Pinpoint the cell where the given text exists, returning its [x, y] midpoint coordinate. 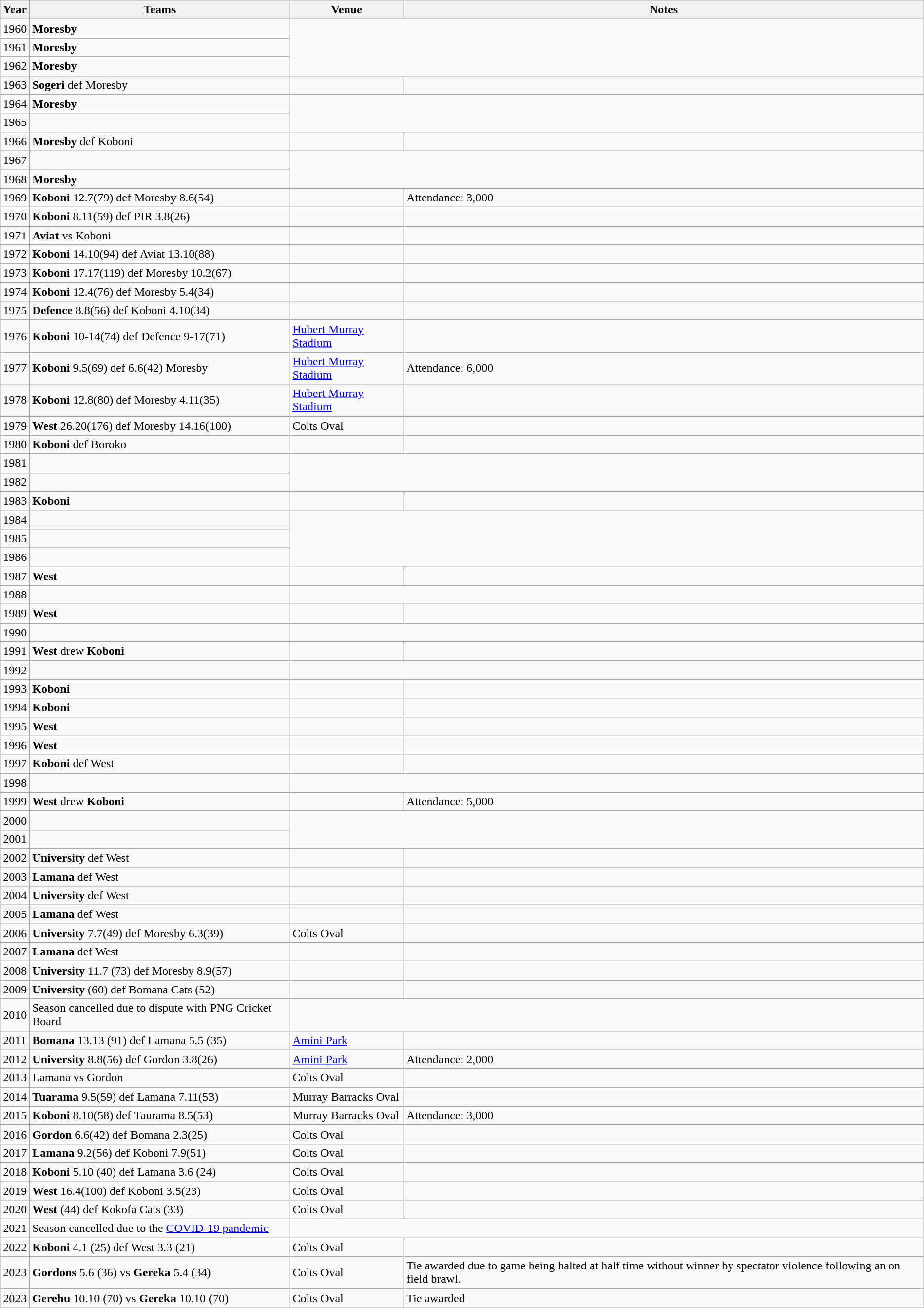
1971 [15, 236]
1989 [15, 614]
1981 [15, 463]
West 26.20(176) def Moresby 14.16(100) [160, 426]
Venue [346, 10]
1973 [15, 273]
Koboni 4.1 (25) def West 3.3 (21) [160, 1247]
Koboni 8.10(58) def Taurama 8.5(53) [160, 1115]
2019 [15, 1190]
1962 [15, 66]
Gerehu 10.10 (70) vs Gereka 10.10 (70) [160, 1298]
Attendance: 2,000 [664, 1059]
2021 [15, 1229]
Aviat vs Koboni [160, 236]
Koboni 14.10(94) def Aviat 13.10(88) [160, 254]
1963 [15, 85]
Season cancelled due to dispute with PNG Cricket Board [160, 1015]
1972 [15, 254]
2016 [15, 1134]
Koboni def Boroko [160, 444]
1974 [15, 292]
1996 [15, 745]
2008 [15, 971]
1965 [15, 122]
2015 [15, 1115]
1992 [15, 670]
1969 [15, 198]
2018 [15, 1172]
1994 [15, 708]
2010 [15, 1015]
Koboni 12.4(76) def Moresby 5.4(34) [160, 292]
University 7.7(49) def Moresby 6.3(39) [160, 933]
Tuarama 9.5(59) def Lamana 7.11(53) [160, 1097]
1990 [15, 633]
1988 [15, 595]
1980 [15, 444]
Koboni 17.17(119) def Moresby 10.2(67) [160, 273]
Koboni 10-14(74) def Defence 9-17(71) [160, 336]
Lamana 9.2(56) def Koboni 7.9(51) [160, 1153]
2009 [15, 990]
Attendance: 5,000 [664, 801]
West 16.4(100) def Koboni 3.5(23) [160, 1190]
Gordon 6.6(42) def Bomana 2.3(25) [160, 1134]
2020 [15, 1210]
Moresby def Koboni [160, 141]
1978 [15, 400]
1964 [15, 104]
1998 [15, 783]
1982 [15, 482]
2001 [15, 839]
1986 [15, 557]
2022 [15, 1247]
1979 [15, 426]
Attendance: 6,000 [664, 368]
2006 [15, 933]
1993 [15, 689]
1995 [15, 726]
2011 [15, 1040]
1975 [15, 311]
1985 [15, 538]
2012 [15, 1059]
Koboni def West [160, 764]
University (60) def Bomana Cats (52) [160, 990]
Season cancelled due to the COVID-19 pandemic [160, 1229]
1999 [15, 801]
1983 [15, 501]
West (44) def Kokofa Cats (33) [160, 1210]
2004 [15, 896]
1984 [15, 519]
1997 [15, 764]
2002 [15, 858]
Koboni 5.10 (40) def Lamana 3.6 (24) [160, 1172]
2017 [15, 1153]
Year [15, 10]
1961 [15, 47]
1966 [15, 141]
Lamana vs Gordon [160, 1078]
Tie awarded due to game being halted at half time without winner by spectator violence following an on field brawl. [664, 1273]
1970 [15, 216]
Notes [664, 10]
2005 [15, 914]
Koboni 12.8(80) def Moresby 4.11(35) [160, 400]
1991 [15, 651]
Bomana 13.13 (91) def Lamana 5.5 (35) [160, 1040]
Tie awarded [664, 1298]
Koboni 12.7(79) def Moresby 8.6(54) [160, 198]
University 8.8(56) def Gordon 3.8(26) [160, 1059]
Teams [160, 10]
Gordons 5.6 (36) vs Gereka 5.4 (34) [160, 1273]
1977 [15, 368]
2007 [15, 952]
Sogeri def Moresby [160, 85]
1968 [15, 179]
Koboni 8.11(59) def PIR 3.8(26) [160, 216]
Defence 8.8(56) def Koboni 4.10(34) [160, 311]
1976 [15, 336]
1960 [15, 29]
2014 [15, 1097]
1987 [15, 576]
2000 [15, 820]
University 11.7 (73) def Moresby 8.9(57) [160, 971]
2013 [15, 1078]
2003 [15, 876]
1967 [15, 160]
Koboni 9.5(69) def 6.6(42) Moresby [160, 368]
